Extract the (x, y) coordinate from the center of the cell holding the provided text.  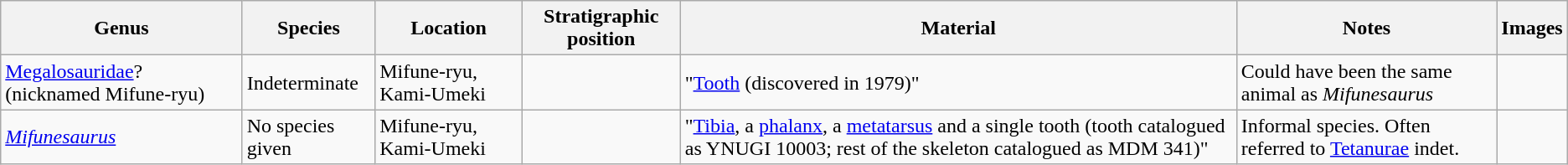
Mifunesaurus (121, 137)
Species (308, 28)
Megalosauridae? (nicknamed Mifune-ryu) (121, 82)
"Tibia, a phalanx, a metatarsus and a single tooth (tooth catalogued as YNUGI 10003; rest of the skeleton catalogued as MDM 341)" (958, 137)
"Tooth (discovered in 1979)" (958, 82)
Location (449, 28)
No species given (308, 137)
Could have been the same animal as Mifunesaurus (1367, 82)
Stratigraphic position (601, 28)
Images (1532, 28)
Informal species. Often referred to Tetanurae indet. (1367, 137)
Indeterminate (308, 82)
Material (958, 28)
Genus (121, 28)
Notes (1367, 28)
